Locate the cell with the specified text and output its (X, Y) center coordinate. 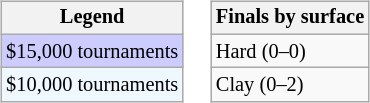
Legend (92, 18)
$15,000 tournaments (92, 51)
$10,000 tournaments (92, 85)
Clay (0–2) (290, 85)
Finals by surface (290, 18)
Hard (0–0) (290, 51)
